Return the (x, y) coordinate for the center point of the cell that contains the specified text.  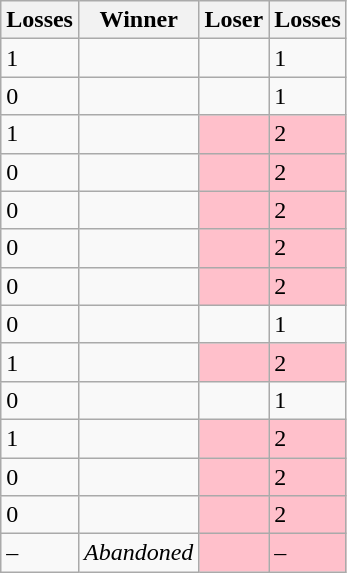
Abandoned (138, 553)
Winner (138, 20)
Loser (234, 20)
